For the text-containing cell, return its midpoint in [X, Y] coordinate format. 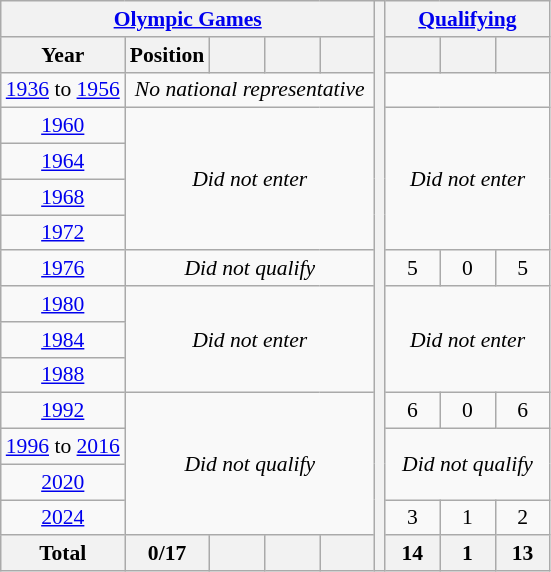
3 [412, 518]
1936 to 1956 [63, 90]
1996 to 2016 [63, 447]
No national representative [250, 90]
1984 [63, 340]
1988 [63, 375]
2020 [63, 482]
1976 [63, 269]
Year [63, 55]
0/17 [167, 554]
1960 [63, 126]
1992 [63, 411]
1972 [63, 233]
1980 [63, 304]
1964 [63, 162]
Position [167, 55]
Olympic Games [188, 19]
2 [522, 518]
1968 [63, 197]
2024 [63, 518]
Total [63, 554]
Qualifying [468, 19]
13 [522, 554]
14 [412, 554]
